Identify which cell holds the provided text, then report its [x, y] central coordinate. 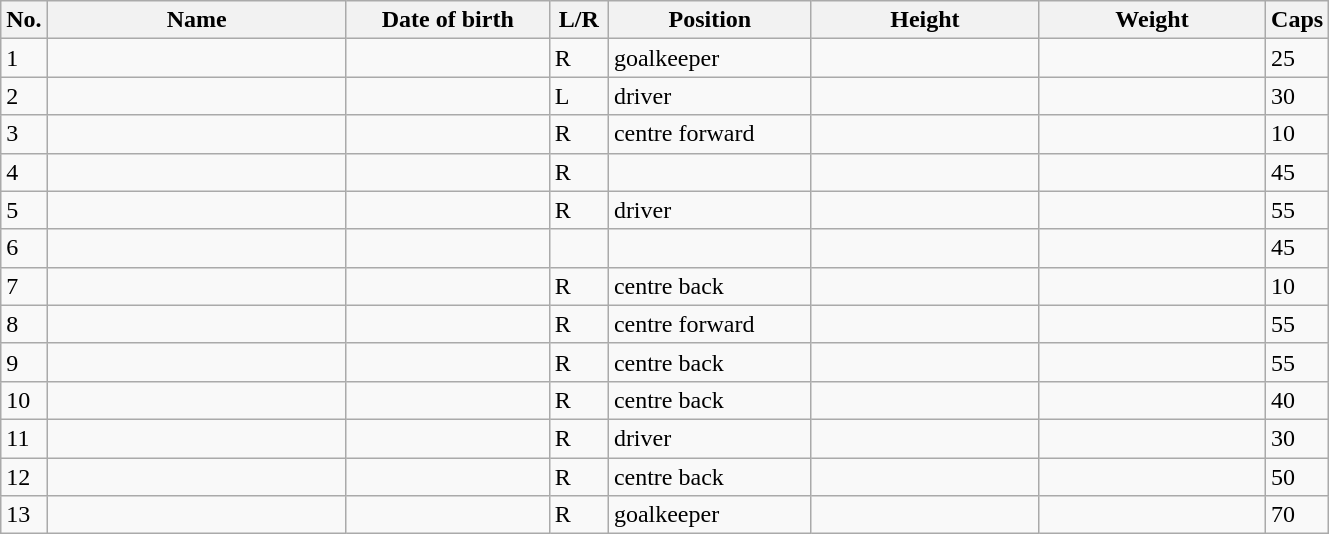
4 [24, 172]
Height [924, 20]
70 [1298, 515]
L [578, 96]
5 [24, 210]
2 [24, 96]
7 [24, 286]
1 [24, 58]
L/R [578, 20]
6 [24, 248]
25 [1298, 58]
Weight [1152, 20]
Caps [1298, 20]
Position [710, 20]
9 [24, 362]
13 [24, 515]
50 [1298, 477]
8 [24, 324]
No. [24, 20]
11 [24, 438]
3 [24, 134]
40 [1298, 400]
12 [24, 477]
Name [196, 20]
Date of birth [448, 20]
